Pinpoint the cell where the given text exists, returning its [x, y] midpoint coordinate. 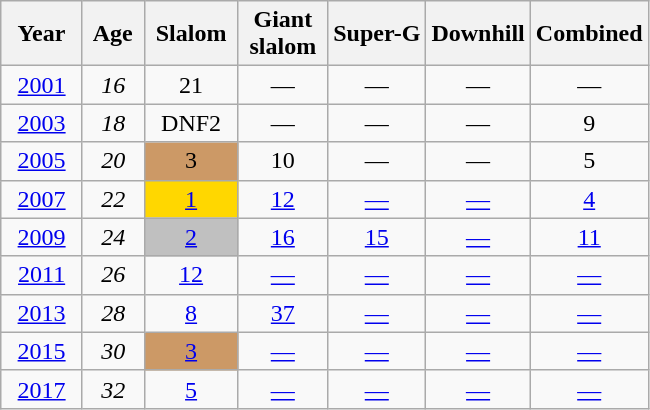
24 [113, 237]
37 [283, 313]
Slalom [191, 34]
2007 [42, 199]
Downhill [478, 34]
4 [589, 199]
32 [113, 389]
2005 [42, 161]
Age [113, 34]
21 [191, 85]
1 [191, 199]
26 [113, 275]
22 [113, 199]
2013 [42, 313]
28 [113, 313]
Combined [589, 34]
DNF2 [191, 123]
30 [113, 351]
Year [42, 34]
2017 [42, 389]
Giant slalom [283, 34]
2003 [42, 123]
2015 [42, 351]
18 [113, 123]
2009 [42, 237]
8 [191, 313]
20 [113, 161]
Super-G [377, 34]
2011 [42, 275]
2001 [42, 85]
15 [377, 237]
11 [589, 237]
10 [283, 161]
2 [191, 237]
9 [589, 123]
